Pinpoint the cell where the given text exists, returning its [X, Y] midpoint coordinate. 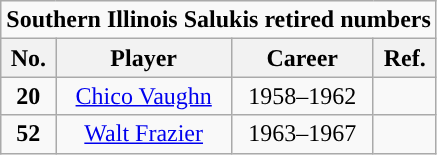
Walt Frazier [144, 134]
20 [28, 96]
Career [302, 58]
Southern Illinois Salukis retired numbers [219, 20]
1963–1967 [302, 134]
52 [28, 134]
Chico Vaughn [144, 96]
Player [144, 58]
No. [28, 58]
Ref. [404, 58]
1958–1962 [302, 96]
